Identify which cell holds the provided text, then report its [X, Y] central coordinate. 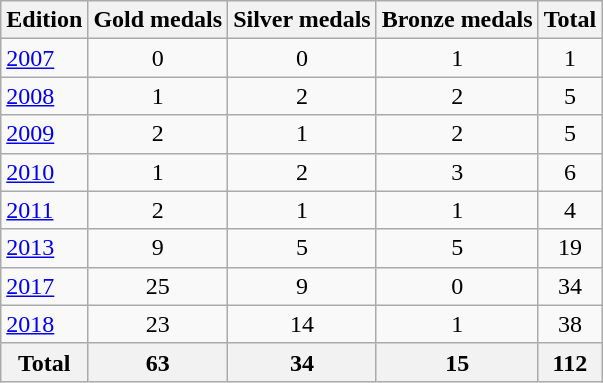
2018 [44, 324]
15 [457, 362]
4 [570, 210]
2007 [44, 58]
3 [457, 172]
2009 [44, 134]
19 [570, 248]
63 [158, 362]
2010 [44, 172]
14 [302, 324]
2008 [44, 96]
2017 [44, 286]
2013 [44, 248]
6 [570, 172]
Edition [44, 20]
23 [158, 324]
Bronze medals [457, 20]
2011 [44, 210]
112 [570, 362]
Gold medals [158, 20]
Silver medals [302, 20]
25 [158, 286]
38 [570, 324]
